Capture the cell that displays the provided text and extract its (X, Y) central coordinate. 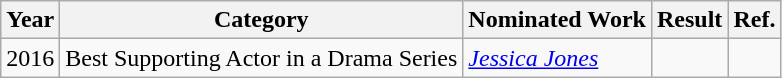
2016 (30, 58)
Category (262, 20)
Jessica Jones (558, 58)
Ref. (754, 20)
Result (689, 20)
Year (30, 20)
Best Supporting Actor in a Drama Series (262, 58)
Nominated Work (558, 20)
